Locate the cell with the specified text and output its [x, y] center coordinate. 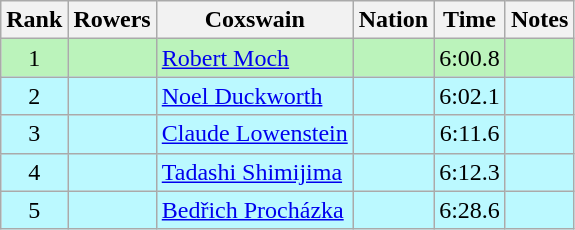
Noel Duckworth [254, 96]
1 [34, 58]
3 [34, 134]
6:28.6 [470, 210]
Claude Lowenstein [254, 134]
2 [34, 96]
6:00.8 [470, 58]
Bedřich Procházka [254, 210]
6:11.6 [470, 134]
6:12.3 [470, 172]
Robert Moch [254, 58]
6:02.1 [470, 96]
Rowers [112, 20]
5 [34, 210]
Time [470, 20]
4 [34, 172]
Notes [539, 20]
Rank [34, 20]
Nation [393, 20]
Tadashi Shimijima [254, 172]
Coxswain [254, 20]
